Detect which cell encompasses the target text, then output its (x, y) center coordinate. 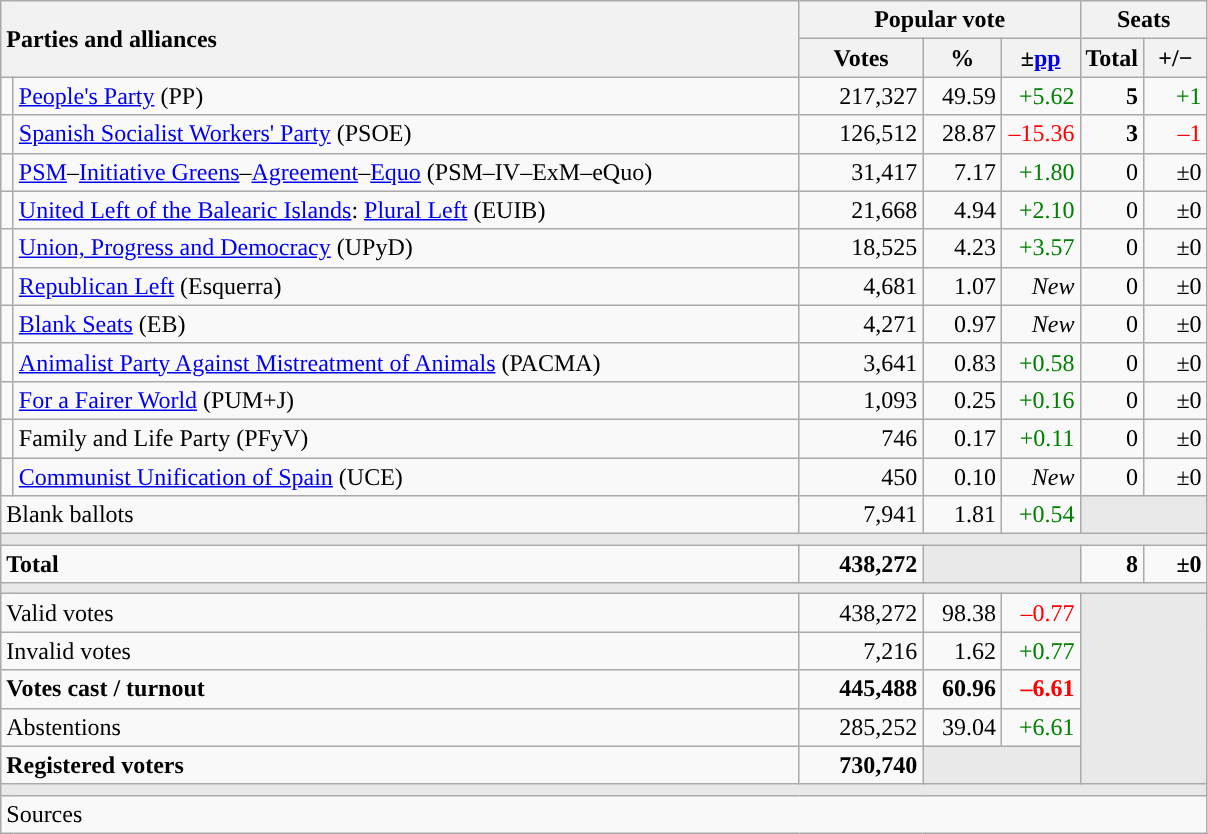
Valid votes (400, 613)
Communist Unification of Spain (UCE) (406, 477)
Blank Seats (EB) (406, 324)
Animalist Party Against Mistreatment of Animals (PACMA) (406, 362)
Invalid votes (400, 651)
+5.62 (1040, 96)
+2.10 (1040, 210)
Union, Progress and Democracy (UPyD) (406, 248)
Votes (861, 58)
+1.80 (1040, 172)
4,271 (861, 324)
1.62 (962, 651)
7,941 (861, 515)
Parties and alliances (400, 39)
5 (1112, 96)
+0.11 (1040, 438)
49.59 (962, 96)
Republican Left (Esquerra) (406, 286)
0.97 (962, 324)
126,512 (861, 134)
–15.36 (1040, 134)
±pp (1040, 58)
3,641 (861, 362)
+1 (1176, 96)
Spanish Socialist Workers' Party (PSOE) (406, 134)
1,093 (861, 400)
People's Party (PP) (406, 96)
Registered voters (400, 765)
217,327 (861, 96)
Abstentions (400, 727)
285,252 (861, 727)
+0.58 (1040, 362)
98.38 (962, 613)
730,740 (861, 765)
4,681 (861, 286)
Sources (604, 814)
1.07 (962, 286)
Seats (1144, 20)
Family and Life Party (PFyV) (406, 438)
% (962, 58)
–1 (1176, 134)
4.94 (962, 210)
+6.61 (1040, 727)
450 (861, 477)
Popular vote (940, 20)
0.10 (962, 477)
4.23 (962, 248)
+0.16 (1040, 400)
8 (1112, 564)
+3.57 (1040, 248)
+0.54 (1040, 515)
–6.61 (1040, 689)
7.17 (962, 172)
31,417 (861, 172)
60.96 (962, 689)
Votes cast / turnout (400, 689)
21,668 (861, 210)
+0.77 (1040, 651)
0.25 (962, 400)
+/− (1176, 58)
746 (861, 438)
7,216 (861, 651)
1.81 (962, 515)
0.83 (962, 362)
United Left of the Balearic Islands: Plural Left (EUIB) (406, 210)
PSM–Initiative Greens–Agreement–Equo (PSM–IV–ExM–eQuo) (406, 172)
–0.77 (1040, 613)
39.04 (962, 727)
0.17 (962, 438)
For a Fairer World (PUM+J) (406, 400)
28.87 (962, 134)
18,525 (861, 248)
Blank ballots (400, 515)
445,488 (861, 689)
3 (1112, 134)
